For the text-containing cell, return its midpoint in (x, y) coordinate format. 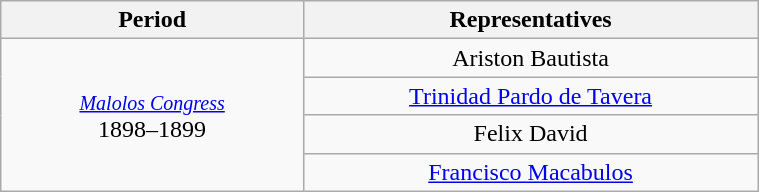
Representatives (530, 20)
Malolos Congress1898–1899 (152, 115)
Felix David (530, 134)
Period (152, 20)
Ariston Bautista (530, 58)
Trinidad Pardo de Tavera (530, 96)
Francisco Macabulos (530, 172)
